Detect which cell encompasses the target text, then output its [X, Y] center coordinate. 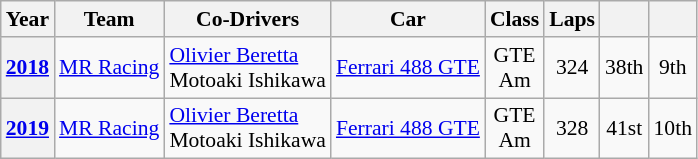
Year [28, 19]
Class [514, 19]
Laps [572, 19]
328 [572, 128]
2019 [28, 128]
Team [109, 19]
38th [624, 68]
Car [408, 19]
Co-Drivers [248, 19]
41st [624, 128]
10th [672, 128]
324 [572, 68]
9th [672, 68]
2018 [28, 68]
